Identify which cell holds the provided text, then report its [x, y] central coordinate. 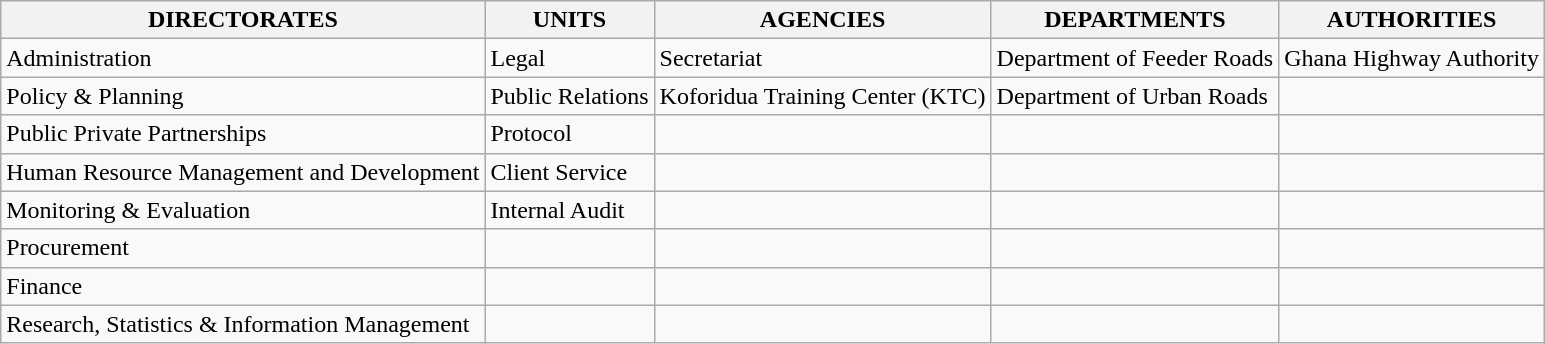
Secretariat [822, 58]
Ghana Highway Authority [1412, 58]
Policy & Planning [243, 96]
Administration [243, 58]
DEPARTMENTS [1135, 20]
Public Relations [570, 96]
Department of Urban Roads [1135, 96]
Department of Feeder Roads [1135, 58]
Client Service [570, 172]
Protocol [570, 134]
AGENCIES [822, 20]
Research, Statistics & Information Management [243, 324]
DIRECTORATES [243, 20]
Procurement [243, 248]
Legal [570, 58]
UNITS [570, 20]
Human Resource Management and Development [243, 172]
Finance [243, 286]
Public Private Partnerships [243, 134]
Internal Audit [570, 210]
AUTHORITIES [1412, 20]
Koforidua Training Center (KTC) [822, 96]
Monitoring & Evaluation [243, 210]
